Detect which cell encompasses the target text, then output its [x, y] center coordinate. 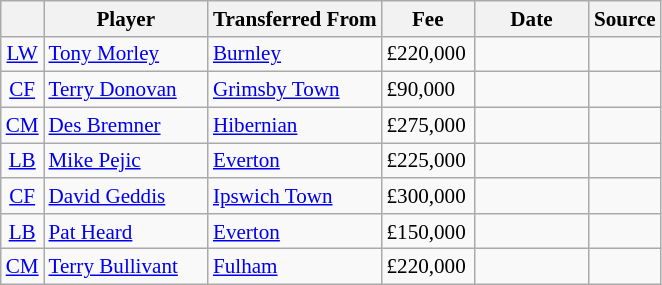
Date [532, 18]
Transferred From [295, 18]
Fulham [295, 266]
Pat Heard [126, 230]
Player [126, 18]
Ipswich Town [295, 196]
LW [22, 54]
Burnley [295, 54]
Hibernian [295, 124]
Des Bremner [126, 124]
Mike Pejic [126, 160]
£90,000 [428, 90]
Terry Donovan [126, 90]
David Geddis [126, 196]
Tony Morley [126, 54]
£275,000 [428, 124]
Grimsby Town [295, 90]
£300,000 [428, 196]
£150,000 [428, 230]
Terry Bullivant [126, 266]
Fee [428, 18]
Source [625, 18]
£225,000 [428, 160]
